From the cell containing the given text, extract its center point as (X, Y) coordinate. 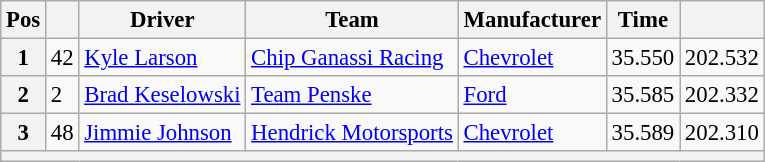
48 (62, 133)
1 (24, 58)
Ford (532, 95)
202.532 (722, 58)
Time (642, 20)
Brad Keselowski (162, 95)
Pos (24, 20)
Driver (162, 20)
Chip Ganassi Racing (352, 58)
Kyle Larson (162, 58)
Team (352, 20)
3 (24, 133)
202.310 (722, 133)
35.550 (642, 58)
42 (62, 58)
202.332 (722, 95)
35.589 (642, 133)
Team Penske (352, 95)
Hendrick Motorsports (352, 133)
Jimmie Johnson (162, 133)
Manufacturer (532, 20)
35.585 (642, 95)
